Scan for the cell matching the given text and deliver its [X, Y] coordinate at center. 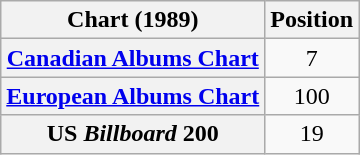
European Albums Chart [133, 96]
Chart (1989) [133, 20]
Canadian Albums Chart [133, 58]
7 [312, 58]
Position [312, 20]
100 [312, 96]
US Billboard 200 [133, 134]
19 [312, 134]
